Extract the [X, Y] coordinate from the center of the cell holding the provided text.  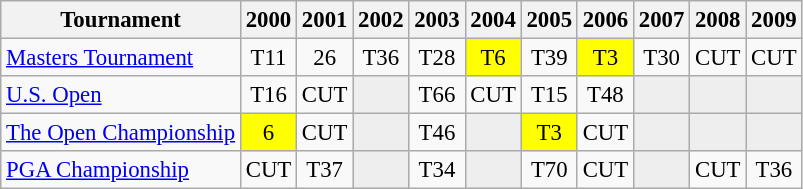
2000 [268, 20]
T15 [549, 95]
2006 [605, 20]
2001 [325, 20]
2002 [381, 20]
The Open Championship [121, 133]
2007 [661, 20]
T34 [437, 170]
T70 [549, 170]
Tournament [121, 20]
T11 [268, 58]
6 [268, 133]
T28 [437, 58]
U.S. Open [121, 95]
Masters Tournament [121, 58]
2004 [493, 20]
2005 [549, 20]
26 [325, 58]
2008 [718, 20]
T30 [661, 58]
T39 [549, 58]
T48 [605, 95]
T6 [493, 58]
T37 [325, 170]
T46 [437, 133]
2003 [437, 20]
T66 [437, 95]
T16 [268, 95]
2009 [774, 20]
PGA Championship [121, 170]
